Detect which cell encompasses the target text, then output its [X, Y] center coordinate. 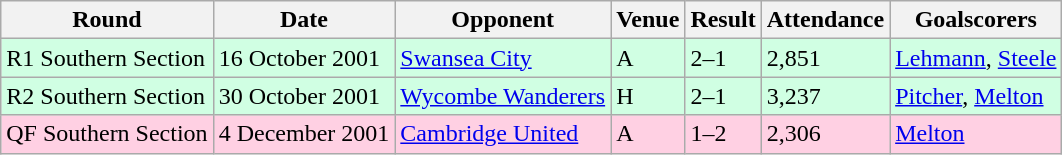
Round [107, 20]
2,306 [825, 134]
Venue [648, 20]
Swansea City [503, 58]
Wycombe Wanderers [503, 96]
Cambridge United [503, 134]
1–2 [723, 134]
3,237 [825, 96]
Opponent [503, 20]
4 December 2001 [304, 134]
2,851 [825, 58]
R2 Southern Section [107, 96]
Goalscorers [976, 20]
H [648, 96]
R1 Southern Section [107, 58]
QF Southern Section [107, 134]
30 October 2001 [304, 96]
16 October 2001 [304, 58]
Date [304, 20]
Lehmann, Steele [976, 58]
Melton [976, 134]
Result [723, 20]
Pitcher, Melton [976, 96]
Attendance [825, 20]
